For the text-containing cell, return its midpoint in (x, y) coordinate format. 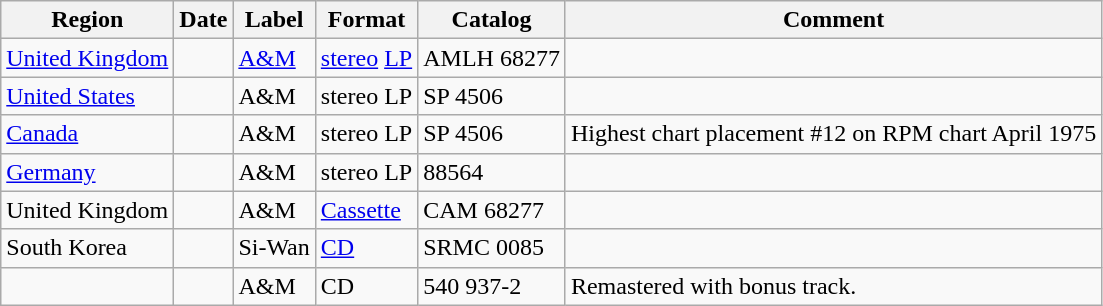
Date (204, 20)
Cassette (366, 210)
Remastered with bonus track. (833, 286)
540 937-2 (492, 286)
Comment (833, 20)
Highest chart placement #12 on RPM chart April 1975 (833, 134)
AMLH 68277 (492, 58)
Catalog (492, 20)
Germany (88, 172)
South Korea (88, 248)
88564 (492, 172)
CAM 68277 (492, 210)
United States (88, 96)
Format (366, 20)
SRMC 0085 (492, 248)
Region (88, 20)
Canada (88, 134)
Si-Wan (274, 248)
Label (274, 20)
